For the text-containing cell, return its midpoint in (x, y) coordinate format. 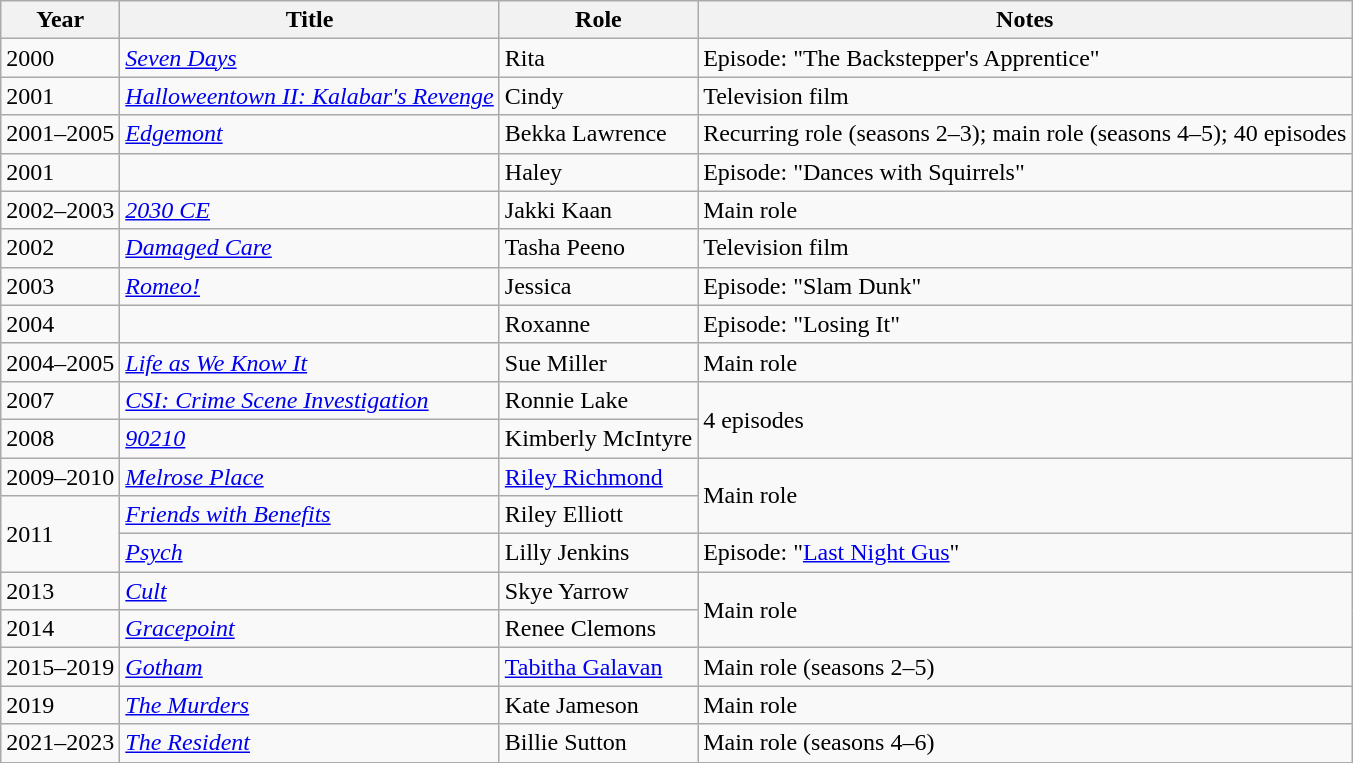
4 episodes (1025, 419)
Kate Jameson (598, 705)
Tasha Peeno (598, 248)
Riley Richmond (598, 477)
2004–2005 (60, 362)
Recurring role (seasons 2–3); main role (seasons 4–5); 40 episodes (1025, 134)
Renee Clemons (598, 629)
2007 (60, 400)
2015–2019 (60, 667)
Notes (1025, 20)
2030 CE (310, 210)
Episode: "Slam Dunk" (1025, 286)
Jakki Kaan (598, 210)
Kimberly McIntyre (598, 438)
2013 (60, 591)
Rita (598, 58)
Cindy (598, 96)
Bekka Lawrence (598, 134)
2019 (60, 705)
Billie Sutton (598, 743)
2021–2023 (60, 743)
Episode: "The Backstepper's Apprentice" (1025, 58)
Episode: "Last Night Gus" (1025, 553)
Sue Miller (598, 362)
Ronnie Lake (598, 400)
Episode: "Dances with Squirrels" (1025, 172)
Main role (seasons 4–6) (1025, 743)
Friends with Benefits (310, 515)
Gracepoint (310, 629)
2004 (60, 324)
Melrose Place (310, 477)
2002 (60, 248)
2009–2010 (60, 477)
Role (598, 20)
Seven Days (310, 58)
Lilly Jenkins (598, 553)
Roxanne (598, 324)
Main role (seasons 2–5) (1025, 667)
Skye Yarrow (598, 591)
Romeo! (310, 286)
90210 (310, 438)
2000 (60, 58)
The Murders (310, 705)
Halloweentown II: Kalabar's Revenge (310, 96)
Tabitha Galavan (598, 667)
Episode: "Losing It" (1025, 324)
2002–2003 (60, 210)
2001–2005 (60, 134)
2014 (60, 629)
Haley (598, 172)
Life as We Know It (310, 362)
Year (60, 20)
Edgemont (310, 134)
2011 (60, 534)
2003 (60, 286)
The Resident (310, 743)
CSI: Crime Scene Investigation (310, 400)
Psych (310, 553)
Cult (310, 591)
Riley Elliott (598, 515)
2008 (60, 438)
Damaged Care (310, 248)
Title (310, 20)
Gotham (310, 667)
Jessica (598, 286)
